From the cell containing the given text, extract its center point as [X, Y] coordinate. 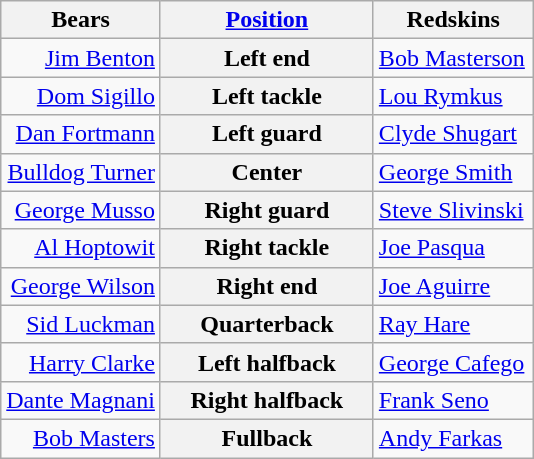
Quarterback [266, 324]
George Wilson [81, 286]
Position [266, 20]
Left guard [266, 134]
Bob Masterson [453, 58]
Fullback [266, 438]
Sid Luckman [81, 324]
Left halfback [266, 362]
Al Hoptowit [81, 248]
Steve Slivinski [453, 210]
Joe Pasqua [453, 248]
Dom Sigillo [81, 96]
Ray Hare [453, 324]
Bob Masters [81, 438]
Dante Magnani [81, 400]
Bears [81, 20]
Right end [266, 286]
George Musso [81, 210]
George Smith [453, 172]
Joe Aguirre [453, 286]
Left tackle [266, 96]
Right halfback [266, 400]
Lou Rymkus [453, 96]
Redskins [453, 20]
Dan Fortmann [81, 134]
Left end [266, 58]
Jim Benton [81, 58]
Harry Clarke [81, 362]
George Cafego [453, 362]
Bulldog Turner [81, 172]
Clyde Shugart [453, 134]
Right tackle [266, 248]
Center [266, 172]
Right guard [266, 210]
Andy Farkas [453, 438]
Frank Seno [453, 400]
